Return the (X, Y) coordinate for the center point of the cell that contains the specified text.  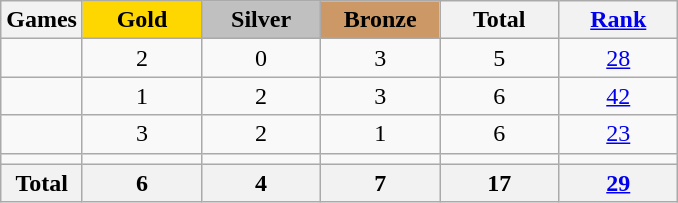
28 (618, 58)
Gold (142, 20)
7 (380, 183)
23 (618, 134)
Rank (618, 20)
Games (42, 20)
29 (618, 183)
5 (500, 58)
Bronze (380, 20)
42 (618, 96)
17 (500, 183)
0 (262, 58)
4 (262, 183)
Silver (262, 20)
